Locate the cell with the specified text and output its [x, y] center coordinate. 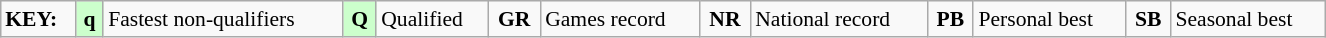
Personal best [1049, 19]
National record [838, 19]
Fastest non-qualifiers [223, 19]
KEY: [38, 19]
GR [514, 19]
NR [725, 19]
Games record [620, 19]
SB [1148, 19]
Q [360, 19]
PB [950, 19]
Seasonal best [1248, 19]
q [90, 19]
Qualified [432, 19]
